Search for the cell housing the specified text and yield its (x, y) center coordinate. 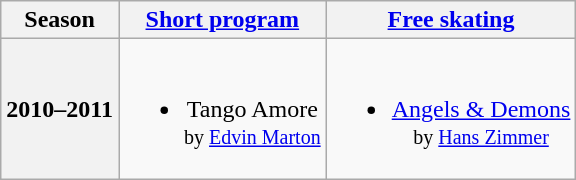
Short program (222, 20)
Season (60, 20)
2010–2011 (60, 109)
Tango Amore by Edvin Marton (222, 109)
Angels & Demons by Hans Zimmer (451, 109)
Free skating (451, 20)
